Identify which cell holds the provided text, then report its (x, y) central coordinate. 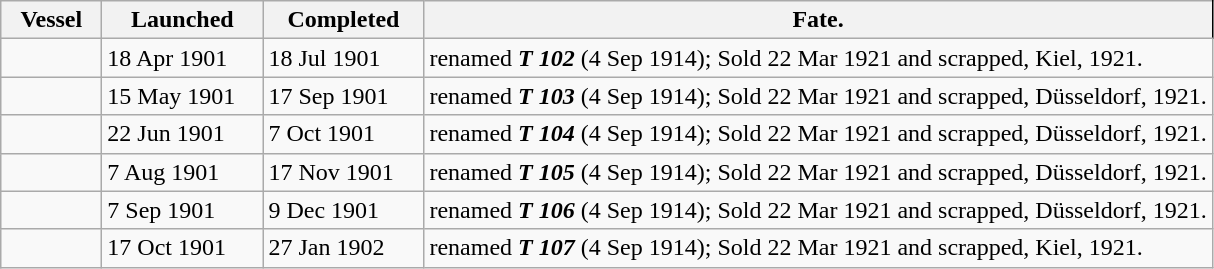
17 Nov 1901 (344, 172)
Launched (182, 20)
17 Oct 1901 (182, 248)
renamed T 103 (4 Sep 1914); Sold 22 Mar 1921 and scrapped, Düsseldorf, 1921. (818, 96)
renamed T 102 (4 Sep 1914); Sold 22 Mar 1921 and scrapped, Kiel, 1921. (818, 58)
renamed T 105 (4 Sep 1914); Sold 22 Mar 1921 and scrapped, Düsseldorf, 1921. (818, 172)
renamed T 106 (4 Sep 1914); Sold 22 Mar 1921 and scrapped, Düsseldorf, 1921. (818, 210)
22 Jun 1901 (182, 134)
18 Apr 1901 (182, 58)
Fate. (818, 20)
renamed T 104 (4 Sep 1914); Sold 22 Mar 1921 and scrapped, Düsseldorf, 1921. (818, 134)
renamed T 107 (4 Sep 1914); Sold 22 Mar 1921 and scrapped, Kiel, 1921. (818, 248)
7 Oct 1901 (344, 134)
27 Jan 1902 (344, 248)
7 Aug 1901 (182, 172)
18 Jul 1901 (344, 58)
Completed (344, 20)
9 Dec 1901 (344, 210)
Vessel (52, 20)
17 Sep 1901 (344, 96)
7 Sep 1901 (182, 210)
15 May 1901 (182, 96)
